From the cell containing the given text, extract its center point as (X, Y) coordinate. 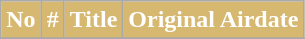
Original Airdate (214, 20)
No (21, 20)
# (52, 20)
Title (94, 20)
